Identify which cell holds the provided text, then report its (X, Y) central coordinate. 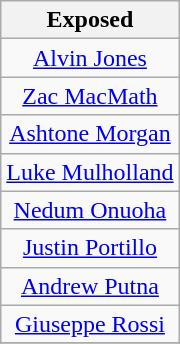
Nedum Onuoha (90, 210)
Zac MacMath (90, 96)
Ashtone Morgan (90, 134)
Andrew Putna (90, 286)
Alvin Jones (90, 58)
Justin Portillo (90, 248)
Exposed (90, 20)
Luke Mulholland (90, 172)
Giuseppe Rossi (90, 324)
